Search for the cell housing the specified text and yield its [x, y] center coordinate. 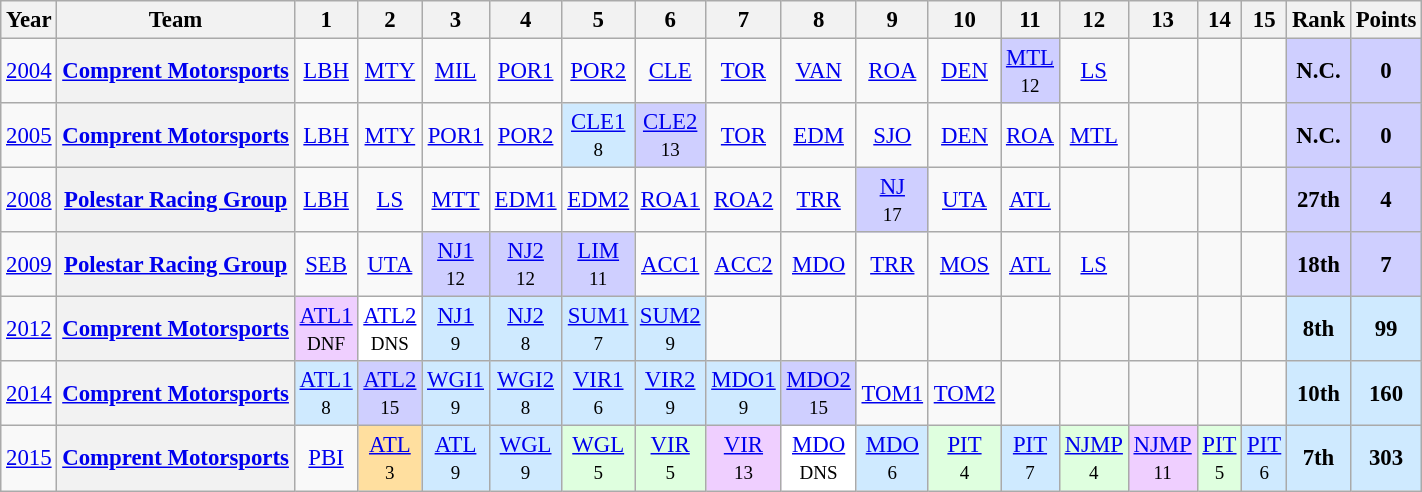
10 [964, 20]
SUM29 [670, 330]
27th [1319, 200]
TOM2 [964, 394]
PIT4 [964, 458]
TOM1 [892, 394]
NJ112 [456, 264]
PIT6 [1264, 458]
5 [598, 20]
14 [1220, 20]
MOS [964, 264]
MTL [1094, 136]
303 [1386, 458]
Team [176, 20]
ATL18 [326, 394]
ATL3 [390, 458]
2014 [29, 394]
VIR29 [670, 394]
MDO [818, 264]
VIR5 [670, 458]
13 [1162, 20]
ATL2DNS [390, 330]
8th [1319, 330]
MTT [456, 200]
ACC2 [744, 264]
2012 [29, 330]
EDM [818, 136]
PIT7 [1030, 458]
7th [1319, 458]
CLE18 [598, 136]
18th [1319, 264]
PIT5 [1220, 458]
2008 [29, 200]
SJO [892, 136]
MDO19 [744, 394]
LIM11 [598, 264]
WGL5 [598, 458]
NJMP11 [1162, 458]
ROA2 [744, 200]
2009 [29, 264]
160 [1386, 394]
2005 [29, 136]
WGI28 [526, 394]
ATL215 [390, 394]
ATL9 [456, 458]
6 [670, 20]
MDODNS [818, 458]
NJ28 [526, 330]
2 [390, 20]
2015 [29, 458]
EDM1 [526, 200]
15 [1264, 20]
WGL9 [526, 458]
Points [1386, 20]
CLE213 [670, 136]
EDM2 [598, 200]
Year [29, 20]
CLE [670, 72]
1 [326, 20]
PBI [326, 458]
MDO6 [892, 458]
NJ17 [892, 200]
12 [1094, 20]
Rank [1319, 20]
VAN [818, 72]
11 [1030, 20]
SUM17 [598, 330]
VIR16 [598, 394]
2004 [29, 72]
ROA1 [670, 200]
WGI19 [456, 394]
MIL [456, 72]
MTL12 [1030, 72]
NJMP4 [1094, 458]
10th [1319, 394]
MDO215 [818, 394]
NJ19 [456, 330]
VIR13 [744, 458]
9 [892, 20]
3 [456, 20]
ACC1 [670, 264]
SEB [326, 264]
NJ212 [526, 264]
8 [818, 20]
ATL1DNF [326, 330]
99 [1386, 330]
